Determine the (x, y) coordinate at the center of the cell enclosing the given text.  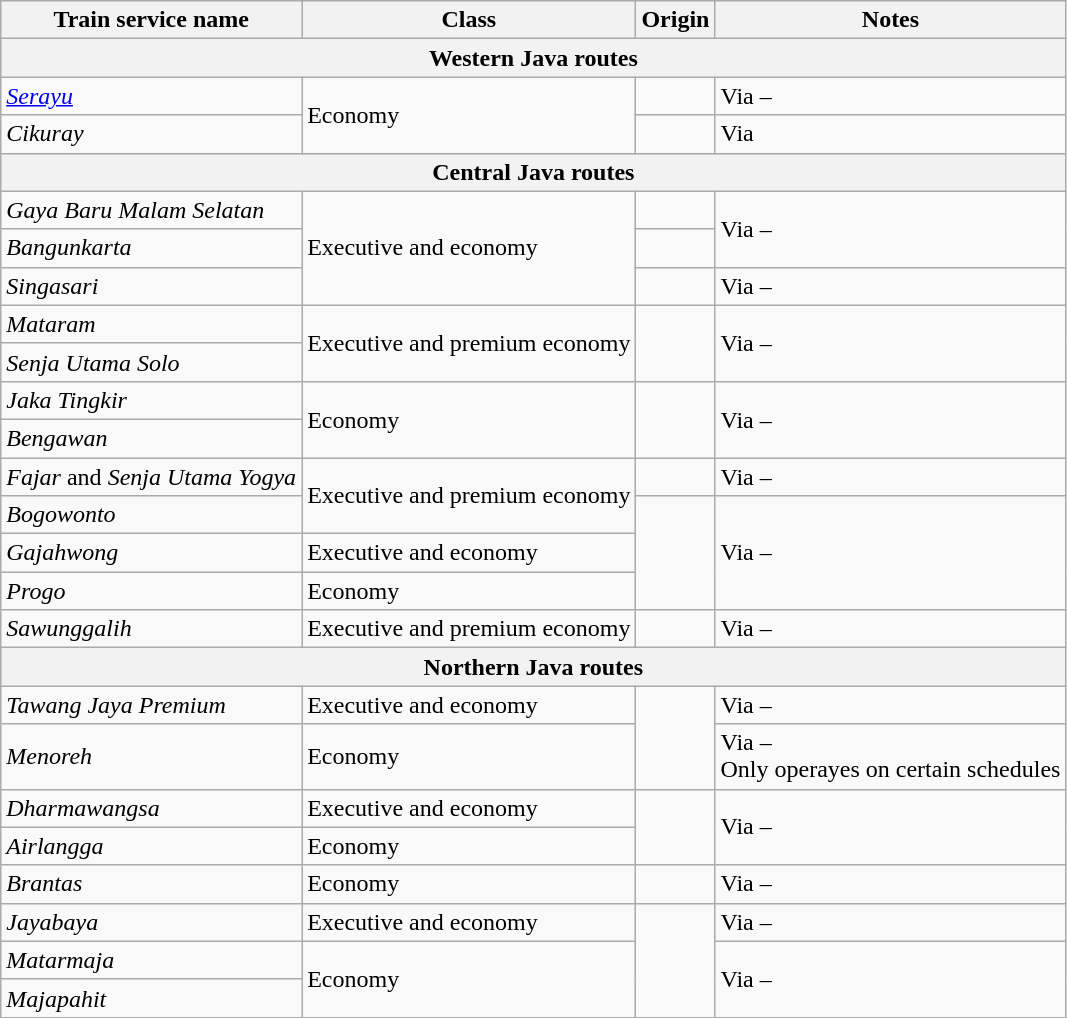
Senja Utama Solo (152, 362)
Singasari (152, 286)
Sawunggalih (152, 629)
Dharmawangsa (152, 808)
Via –Only operayes on certain schedules (890, 756)
Central Java routes (534, 172)
Origin (676, 20)
Mataram (152, 324)
Jaka Tingkir (152, 400)
Progo (152, 591)
Serayu (152, 96)
Tawang Jaya Premium (152, 705)
Class (469, 20)
Jayabaya (152, 922)
Bangunkarta (152, 248)
Menoreh (152, 756)
Cikuray (152, 134)
Western Java routes (534, 58)
Notes (890, 20)
Matarmaja (152, 960)
Majapahit (152, 998)
Airlangga (152, 846)
Train service name (152, 20)
Gajahwong (152, 553)
Via (890, 134)
Gaya Baru Malam Selatan (152, 210)
Fajar and Senja Utama Yogya (152, 477)
Bengawan (152, 438)
Brantas (152, 884)
Bogowonto (152, 515)
Northern Java routes (534, 667)
